For the text-containing cell, return its midpoint in (X, Y) coordinate format. 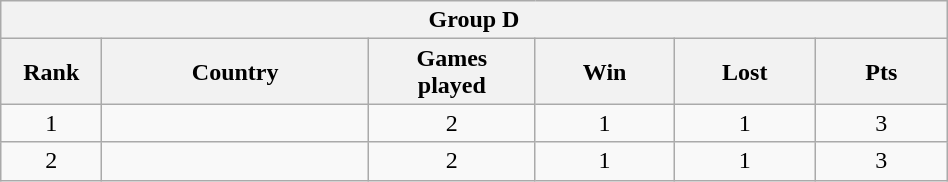
Group D (474, 20)
Rank (52, 72)
Lost (744, 72)
Games played (452, 72)
Country (236, 72)
Win (604, 72)
Pts (881, 72)
